From the cell containing the given text, extract its center point as (x, y) coordinate. 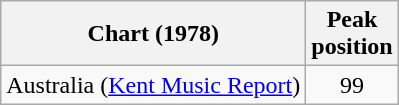
Chart (1978) (154, 34)
Australia (Kent Music Report) (154, 85)
99 (352, 85)
Peakposition (352, 34)
